Detect which cell encompasses the target text, then output its [x, y] center coordinate. 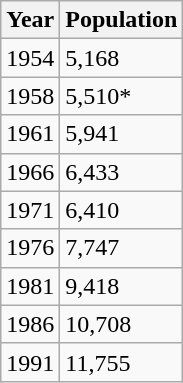
7,747 [122, 248]
1981 [30, 286]
5,510* [122, 96]
6,433 [122, 172]
1958 [30, 96]
1991 [30, 362]
1961 [30, 134]
1986 [30, 324]
6,410 [122, 210]
11,755 [122, 362]
5,168 [122, 58]
1976 [30, 248]
Year [30, 20]
1954 [30, 58]
9,418 [122, 286]
1966 [30, 172]
5,941 [122, 134]
10,708 [122, 324]
Population [122, 20]
1971 [30, 210]
